Search for the cell housing the specified text and yield its [x, y] center coordinate. 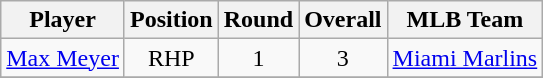
Max Meyer [63, 58]
RHP [171, 58]
1 [258, 58]
3 [343, 58]
Miami Marlins [465, 58]
Overall [343, 20]
Position [171, 20]
Round [258, 20]
Player [63, 20]
MLB Team [465, 20]
